Search for the cell housing the specified text and yield its [X, Y] center coordinate. 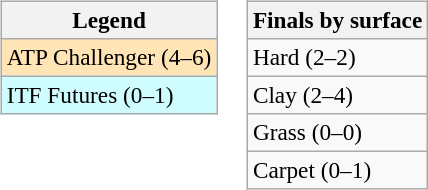
ATP Challenger (4–6) [108, 57]
Hard (2–2) [337, 57]
Finals by surface [337, 20]
Carpet (0–1) [337, 171]
Legend [108, 20]
ITF Futures (0–1) [108, 95]
Clay (2–4) [337, 95]
Grass (0–0) [337, 133]
